Find where the given text appears and provide that cell's center as [X, Y] coordinate. 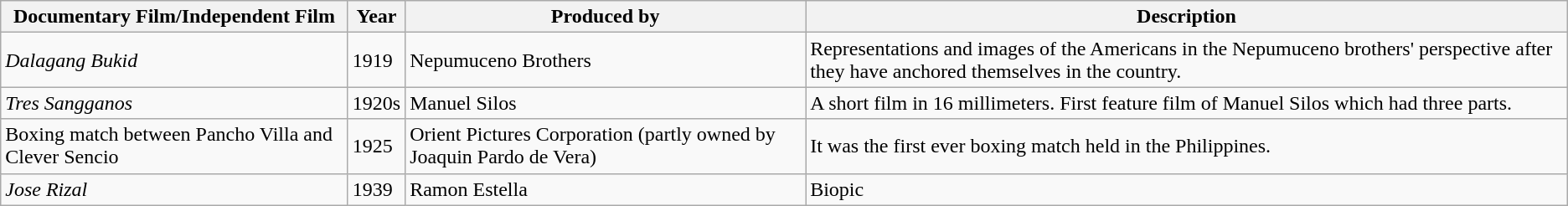
It was the first ever boxing match held in the Philippines. [1187, 146]
Nepumuceno Brothers [606, 60]
Representations and images of the Americans in the Nepumuceno brothers' perspective after they have anchored themselves in the country. [1187, 60]
Documentary Film/Independent Film [174, 17]
A short film in 16 millimeters. First feature film of Manuel Silos which had three parts. [1187, 103]
Description [1187, 17]
Biopic [1187, 189]
1920s [376, 103]
Manuel Silos [606, 103]
Produced by [606, 17]
Tres Sangganos [174, 103]
1919 [376, 60]
1925 [376, 146]
Jose Rizal [174, 189]
Boxing match between Pancho Villa and Clever Sencio [174, 146]
Dalagang Bukid [174, 60]
Orient Pictures Corporation (partly owned by Joaquin Pardo de Vera) [606, 146]
Ramon Estella [606, 189]
1939 [376, 189]
Year [376, 17]
